Identify which cell holds the provided text, then report its [X, Y] central coordinate. 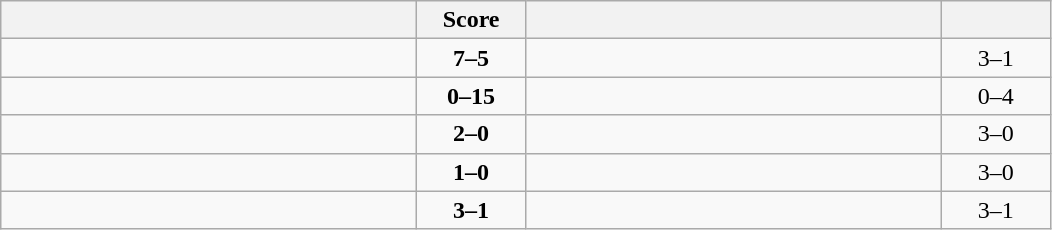
0–4 [996, 96]
Score [472, 20]
7–5 [472, 58]
0–15 [472, 96]
2–0 [472, 134]
1–0 [472, 172]
